Capture the cell that displays the provided text and extract its [x, y] central coordinate. 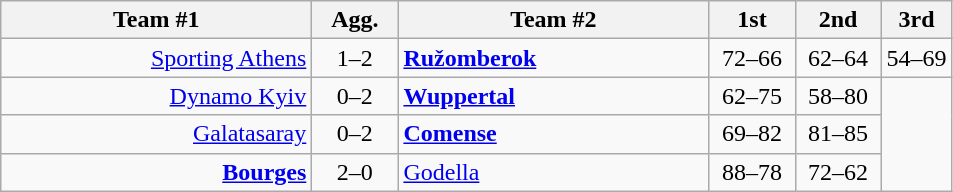
Bourges [156, 172]
Sporting Athens [156, 58]
54–69 [916, 58]
3rd [916, 20]
1st [752, 20]
Wuppertal [554, 96]
72–62 [838, 172]
Agg. [355, 20]
Team #2 [554, 20]
Galatasaray [156, 134]
58–80 [838, 96]
Dynamo Kyiv [156, 96]
62–64 [838, 58]
69–82 [752, 134]
2–0 [355, 172]
1–2 [355, 58]
Comense [554, 134]
72–66 [752, 58]
Ružomberok [554, 58]
88–78 [752, 172]
Godella [554, 172]
2nd [838, 20]
81–85 [838, 134]
62–75 [752, 96]
Team #1 [156, 20]
